Output the [X, Y] coordinate of the center of the cell containing the given text.  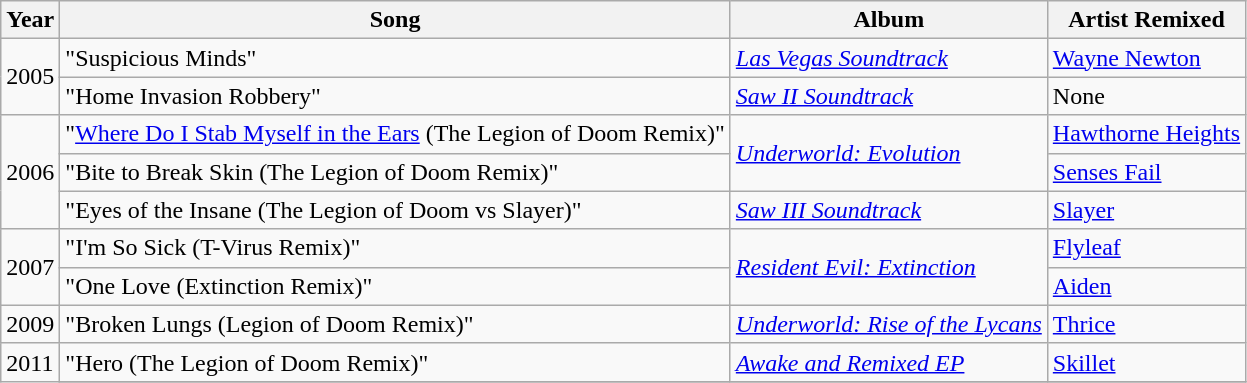
"Eyes of the Insane (The Legion of Doom vs Slayer)" [395, 210]
"Broken Lungs (Legion of Doom Remix)" [395, 324]
"Home Invasion Robbery" [395, 96]
Awake and Remixed EP [888, 362]
"Bite to Break Skin (The Legion of Doom Remix)" [395, 172]
2009 [30, 324]
Year [30, 20]
Song [395, 20]
Wayne Newton [1146, 58]
"One Love (Extinction Remix)" [395, 286]
Senses Fail [1146, 172]
None [1146, 96]
"Suspicious Minds" [395, 58]
Underworld: Rise of the Lycans [888, 324]
2007 [30, 267]
"I'm So Sick (T-Virus Remix)" [395, 248]
2011 [30, 362]
Saw III Soundtrack [888, 210]
Artist Remixed [1146, 20]
Slayer [1146, 210]
Saw II Soundtrack [888, 96]
Resident Evil: Extinction [888, 267]
Underworld: Evolution [888, 153]
"Where Do I Stab Myself in the Ears (The Legion of Doom Remix)" [395, 134]
2005 [30, 77]
2006 [30, 172]
Aiden [1146, 286]
Hawthorne Heights [1146, 134]
Las Vegas Soundtrack [888, 58]
Skillet [1146, 362]
Flyleaf [1146, 248]
Album [888, 20]
Thrice [1146, 324]
"Hero (The Legion of Doom Remix)" [395, 362]
